From the cell containing the given text, extract its center point as [x, y] coordinate. 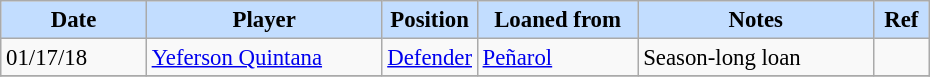
Defender [430, 58]
Date [74, 20]
01/17/18 [74, 58]
Loaned from [558, 20]
Yeferson Quintana [264, 58]
Ref [901, 20]
Season-long loan [756, 58]
Notes [756, 20]
Position [430, 20]
Player [264, 20]
Peñarol [558, 58]
